Output the [x, y] coordinate of the center of the cell containing the given text.  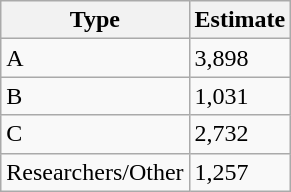
B [95, 96]
3,898 [240, 58]
Estimate [240, 20]
C [95, 134]
Researchers/Other [95, 172]
2,732 [240, 134]
1,257 [240, 172]
1,031 [240, 96]
Type [95, 20]
A [95, 58]
